For the text-containing cell, return its midpoint in [X, Y] coordinate format. 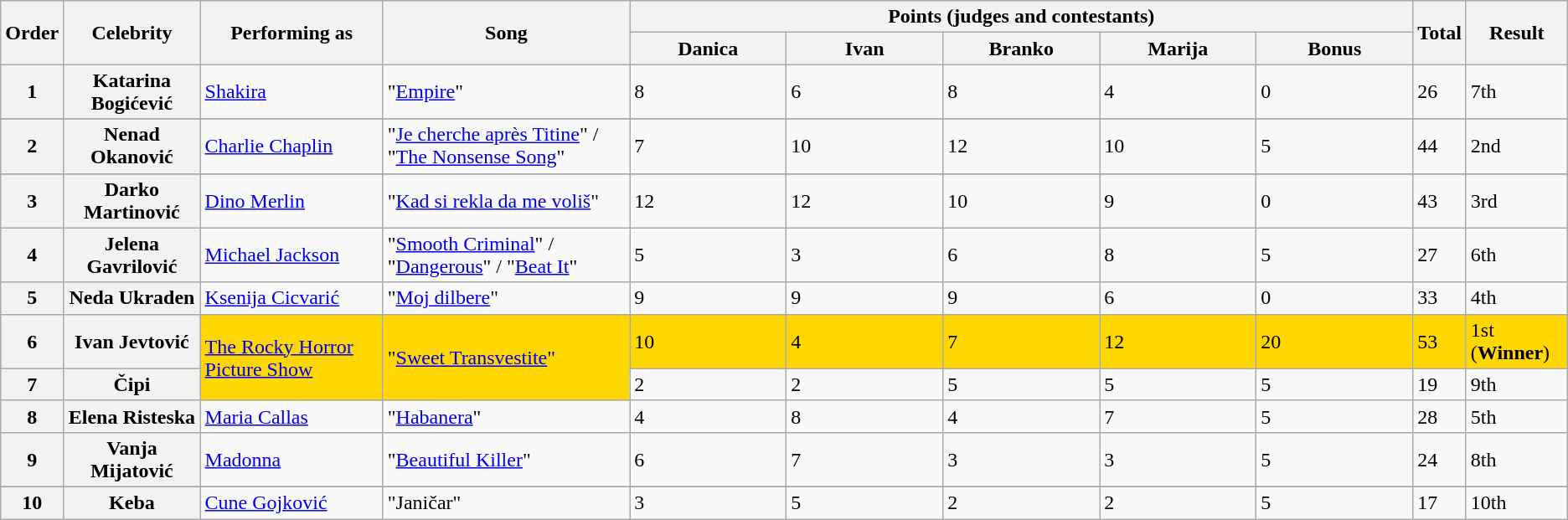
24 [1440, 459]
4th [1516, 298]
Total [1440, 33]
Michael Jackson [291, 255]
"Janičar" [506, 502]
"Smooth Criminal" / "Dangerous" / "Beat It" [506, 255]
Nenad Okanović [132, 146]
17 [1440, 502]
1st (Winner) [1516, 342]
Keba [132, 502]
"Moj dilbere" [506, 298]
33 [1440, 298]
Vanja Mijatović [132, 459]
Elena Risteska [132, 416]
Čipi [132, 384]
Maria Callas [291, 416]
Bonus [1335, 49]
3rd [1516, 201]
Celebrity [132, 33]
"Habanera" [506, 416]
Performing as [291, 33]
1 [32, 92]
Jelena Gavrilović [132, 255]
2nd [1516, 146]
28 [1440, 416]
Ivan [864, 49]
Shakira [291, 92]
44 [1440, 146]
Charlie Chaplin [291, 146]
Ksenija Cicvarić [291, 298]
"Sweet Transvestite" [506, 357]
5th [1516, 416]
10th [1516, 502]
Ivan Jevtović [132, 342]
Points (judges and contestants) [1022, 17]
27 [1440, 255]
"Je cherche après Titine" / "The Nonsense Song" [506, 146]
Madonna [291, 459]
26 [1440, 92]
Darko Martinović [132, 201]
Danica [709, 49]
"Beautiful Killer" [506, 459]
6th [1516, 255]
20 [1335, 342]
Neda Ukraden [132, 298]
19 [1440, 384]
Katarina Bogićević [132, 92]
Dino Merlin [291, 201]
Marija [1178, 49]
Cune Gojković [291, 502]
7th [1516, 92]
The Rocky Horror Picture Show [291, 357]
9th [1516, 384]
8th [1516, 459]
Result [1516, 33]
Song [506, 33]
43 [1440, 201]
"Empire" [506, 92]
Order [32, 33]
"Kad si rekla da me voliš" [506, 201]
53 [1440, 342]
Branko [1022, 49]
